Return [X, Y] of the center of cell containing provided text 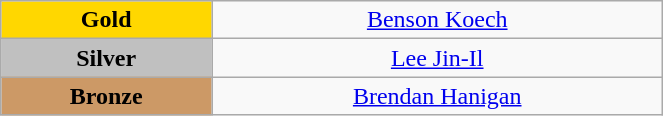
Lee Jin-Il [438, 58]
Gold [106, 20]
Bronze [106, 96]
Silver [106, 58]
Benson Koech [438, 20]
Brendan Hanigan [438, 96]
